Determine the (X, Y) coordinate at the center of the cell enclosing the given text.  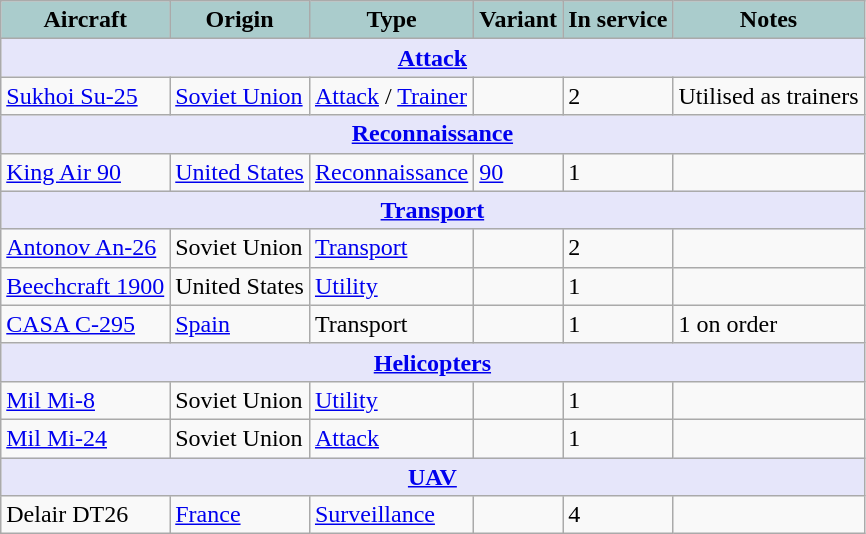
Beechcraft 1900 (86, 286)
4 (618, 515)
UAV (432, 477)
Sukhoi Su-25 (86, 96)
Surveillance (391, 515)
Delair DT26 (86, 515)
Mil Mi-8 (86, 400)
In service (618, 20)
Notes (768, 20)
Utilised as trainers (768, 96)
King Air 90 (86, 172)
CASA C-295 (86, 324)
Attack / Trainer (391, 96)
Mil Mi-24 (86, 438)
Type (391, 20)
Aircraft (86, 20)
Antonov An-26 (86, 248)
Spain (240, 324)
Origin (240, 20)
90 (518, 172)
Variant (518, 20)
1 on order (768, 324)
France (240, 515)
Helicopters (432, 362)
